Return the (X, Y) coordinate for the center point of the cell that contains the specified text.  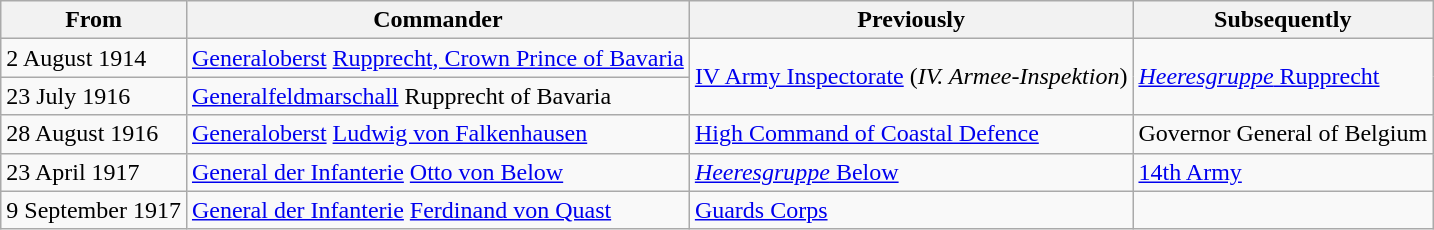
IV Army Inspectorate (IV. Armee-Inspektion) (911, 77)
High Command of Coastal Defence (911, 134)
Heeresgruppe Rupprecht (1283, 77)
Generaloberst Ludwig von Falkenhausen (438, 134)
23 July 1916 (94, 96)
Subsequently (1283, 20)
14th Army (1283, 172)
General der Infanterie Otto von Below (438, 172)
28 August 1916 (94, 134)
2 August 1914 (94, 58)
9 September 1917 (94, 210)
Previously (911, 20)
Guards Corps (911, 210)
23 April 1917 (94, 172)
Governor General of Belgium (1283, 134)
Generalfeldmarschall Rupprecht of Bavaria (438, 96)
Heeresgruppe Below (911, 172)
Generaloberst Rupprecht, Crown Prince of Bavaria (438, 58)
General der Infanterie Ferdinand von Quast (438, 210)
Commander (438, 20)
From (94, 20)
